Find where the given text appears and provide that cell's center as (X, Y) coordinate. 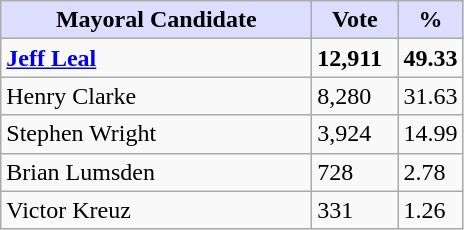
Victor Kreuz (156, 210)
% (430, 20)
Jeff Leal (156, 58)
Vote (355, 20)
14.99 (430, 134)
3,924 (355, 134)
49.33 (430, 58)
31.63 (430, 96)
Mayoral Candidate (156, 20)
2.78 (430, 172)
Brian Lumsden (156, 172)
728 (355, 172)
Henry Clarke (156, 96)
Stephen Wright (156, 134)
331 (355, 210)
12,911 (355, 58)
1.26 (430, 210)
8,280 (355, 96)
